Detect which cell encompasses the target text, then output its [x, y] center coordinate. 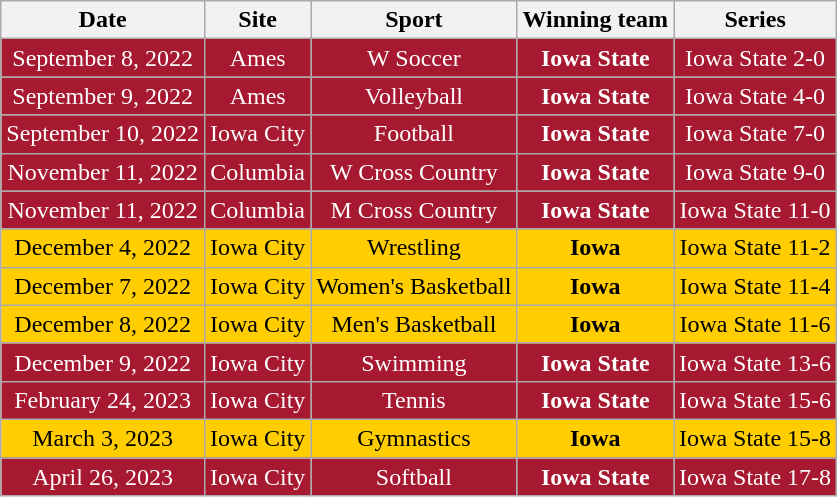
Date [103, 20]
Iowa State 15-8 [756, 438]
Sport [414, 20]
December 8, 2022 [103, 324]
W Soccer [414, 58]
Men's Basketball [414, 324]
Women's Basketball [414, 286]
Iowa State 11-6 [756, 324]
Wrestling [414, 248]
W Cross Country [414, 172]
Iowa State 7-0 [756, 134]
Winning team [596, 20]
September 8, 2022 [103, 58]
March 3, 2023 [103, 438]
Iowa State 11-4 [756, 286]
Iowa State 11-0 [756, 210]
Iowa State 15-6 [756, 400]
September 10, 2022 [103, 134]
Iowa State 4-0 [756, 96]
Iowa State 17-8 [756, 477]
Iowa State 2-0 [756, 58]
December 4, 2022 [103, 248]
Gymnastics [414, 438]
M Cross Country [414, 210]
Series [756, 20]
Iowa State 11-2 [756, 248]
December 9, 2022 [103, 362]
April 26, 2023 [103, 477]
Tennis [414, 400]
Site [257, 20]
Football [414, 134]
Volleyball [414, 96]
February 24, 2023 [103, 400]
Softball [414, 477]
Iowa State 13-6 [756, 362]
Iowa State 9-0 [756, 172]
September 9, 2022 [103, 96]
December 7, 2022 [103, 286]
Swimming [414, 362]
